Search for the cell housing the specified text and yield its (X, Y) center coordinate. 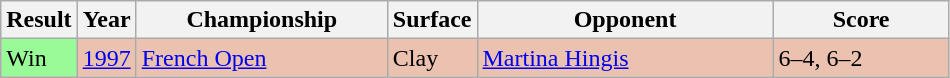
1997 (106, 58)
Clay (432, 58)
Surface (432, 20)
Martina Hingis (625, 58)
Year (106, 20)
French Open (262, 58)
Result (39, 20)
6–4, 6–2 (861, 58)
Win (39, 58)
Championship (262, 20)
Score (861, 20)
Opponent (625, 20)
